Find where the given text appears and provide that cell's center as (x, y) coordinate. 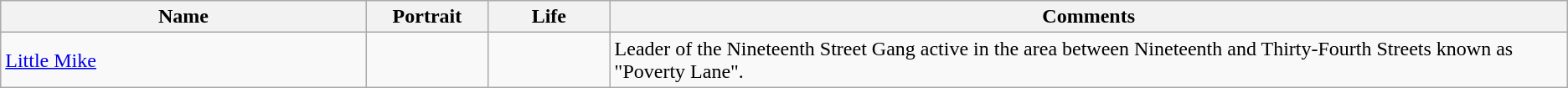
Little Mike (183, 60)
Comments (1089, 17)
Name (183, 17)
Life (549, 17)
Portrait (427, 17)
Leader of the Nineteenth Street Gang active in the area between Nineteenth and Thirty-Fourth Streets known as "Poverty Lane". (1089, 60)
